Determine the [x, y] coordinate at the center of the cell enclosing the given text.  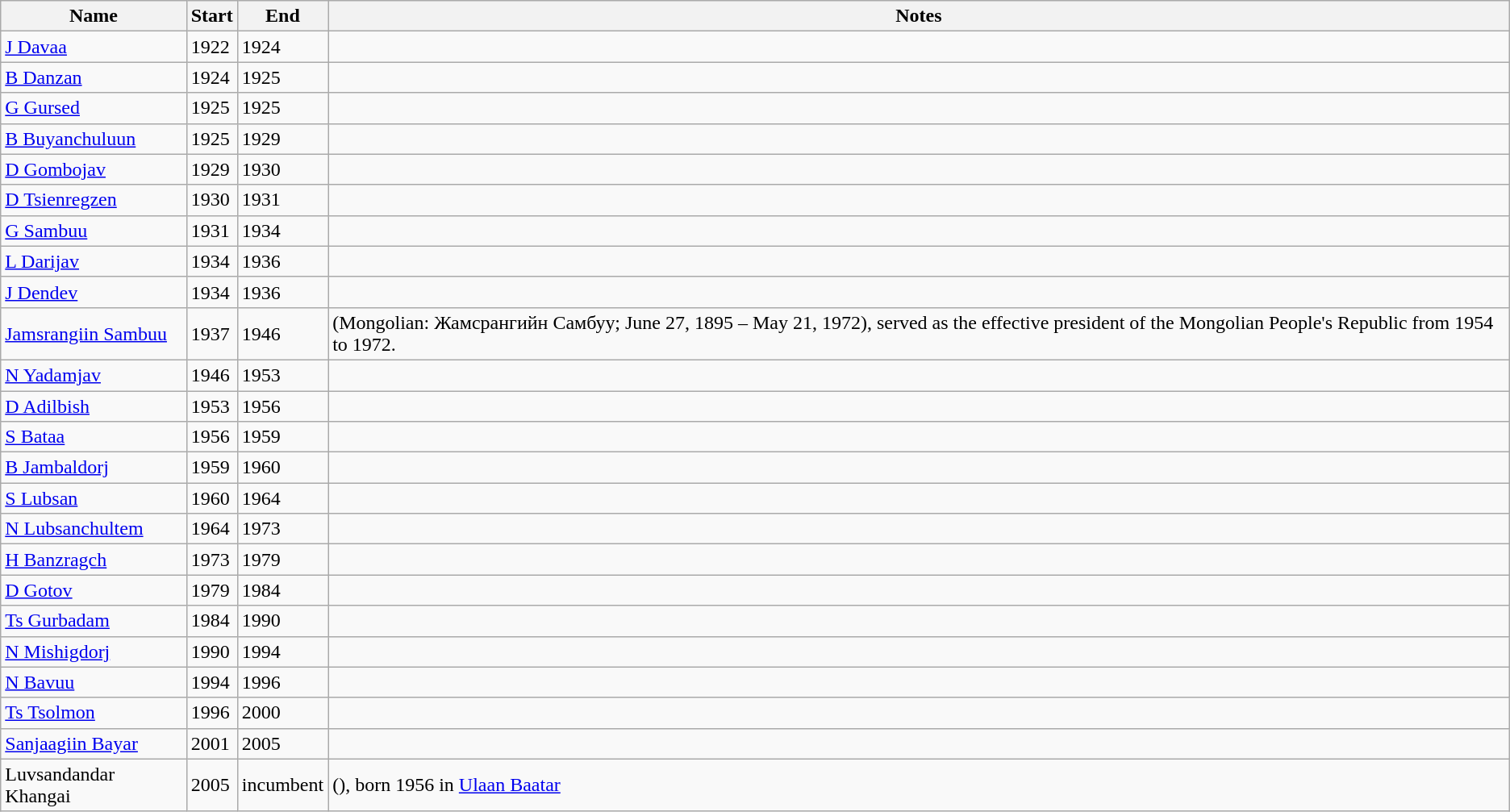
S Lubsan [94, 498]
L Darijav [94, 261]
J Dendev [94, 292]
N Lubsanchultem [94, 529]
D Gombojav [94, 169]
D Adilbish [94, 406]
2000 [282, 713]
B Buyanchuluun [94, 139]
incumbent [282, 785]
Name [94, 16]
Notes [920, 16]
Ts Gurbadam [94, 621]
D Gotov [94, 590]
B Jambaldorj [94, 468]
B Danzan [94, 77]
H Banzragch [94, 560]
S Bataa [94, 437]
Sanjaagiin Bayar [94, 743]
Jamsrangiin Sambuu [94, 334]
1937 [211, 334]
Luvsandandar Khangai [94, 785]
G Sambuu [94, 231]
Start [211, 16]
N Bavuu [94, 682]
D Tsienregzen [94, 200]
J Davaa [94, 47]
2001 [211, 743]
End [282, 16]
Ts Tsolmon [94, 713]
1922 [211, 47]
(), born 1956 in Ulaan Baatar [920, 785]
N Mishigdorj [94, 652]
N Yadamjav [94, 375]
G Gursed [94, 108]
